Capture the cell that displays the provided text and extract its [X, Y] central coordinate. 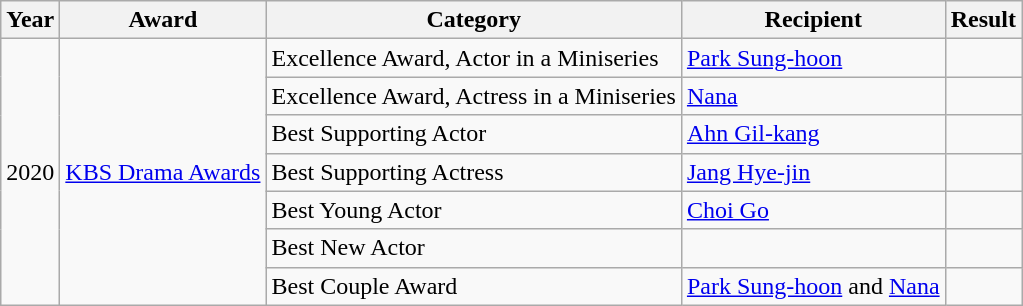
Award [163, 20]
Jang Hye-jin [813, 172]
Best Young Actor [474, 210]
Result [983, 20]
Ahn Gil-kang [813, 134]
Category [474, 20]
Best Couple Award [474, 286]
Recipient [813, 20]
Nana [813, 96]
Best Supporting Actress [474, 172]
Excellence Award, Actor in a Miniseries [474, 58]
Park Sung-hoon and Nana [813, 286]
KBS Drama Awards [163, 172]
Year [30, 20]
Park Sung-hoon [813, 58]
Best New Actor [474, 248]
2020 [30, 172]
Excellence Award, Actress in a Miniseries [474, 96]
Choi Go [813, 210]
Best Supporting Actor [474, 134]
